Locate the cell with the specified text and output its [X, Y] center coordinate. 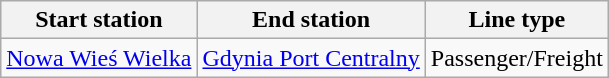
Passenger/Freight [516, 58]
Gdynia Port Centralny [311, 58]
Start station [99, 20]
Nowa Wieś Wielka [99, 58]
End station [311, 20]
Line type [516, 20]
